Output the (X, Y) coordinate of the center of the cell containing the given text.  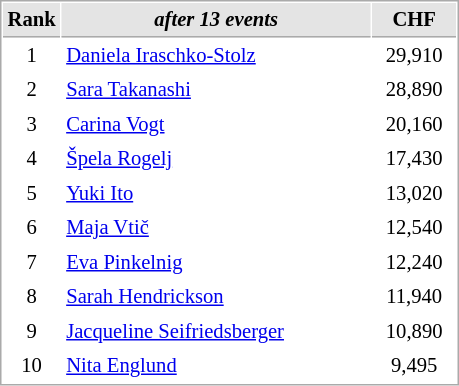
Jacqueline Seifriedsberger (216, 332)
7 (32, 262)
Sarah Hendrickson (216, 296)
Maja Vtič (216, 228)
29,910 (414, 56)
Nita Englund (216, 366)
Eva Pinkelnig (216, 262)
Daniela Iraschko-Stolz (216, 56)
12,540 (414, 228)
Rank (32, 20)
28,890 (414, 90)
Carina Vogt (216, 124)
11,940 (414, 296)
after 13 events (216, 20)
12,240 (414, 262)
17,430 (414, 158)
8 (32, 296)
9,495 (414, 366)
4 (32, 158)
Špela Rogelj (216, 158)
3 (32, 124)
2 (32, 90)
10,890 (414, 332)
20,160 (414, 124)
6 (32, 228)
CHF (414, 20)
5 (32, 194)
9 (32, 332)
Yuki Ito (216, 194)
13,020 (414, 194)
1 (32, 56)
Sara Takanashi (216, 90)
10 (32, 366)
